Scan for the cell matching the given text and deliver its (x, y) coordinate at center. 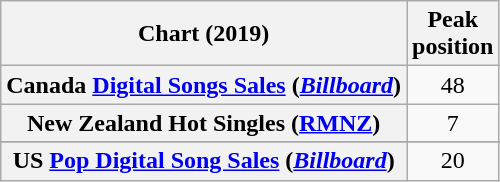
Peakposition (453, 34)
New Zealand Hot Singles (RMNZ) (204, 123)
US Pop Digital Song Sales (Billboard) (204, 161)
Canada Digital Songs Sales (Billboard) (204, 85)
20 (453, 161)
7 (453, 123)
48 (453, 85)
Chart (2019) (204, 34)
